Pinpoint the cell where the given text exists, returning its [X, Y] midpoint coordinate. 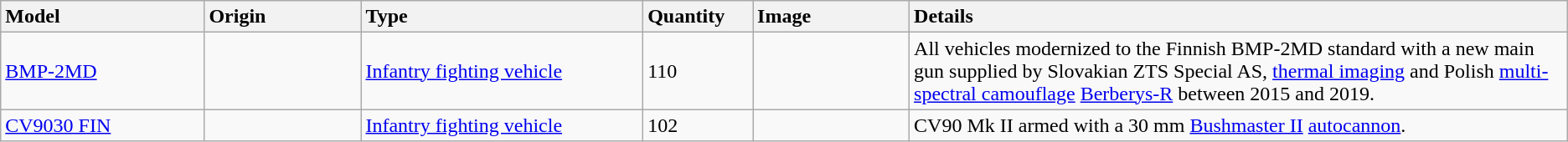
BMP-2MD [102, 71]
CV90 Mk II armed with a 30 mm Bushmaster II autocannon. [1239, 125]
Type [503, 17]
102 [699, 125]
110 [699, 71]
CV9030 FIN [102, 125]
Image [831, 17]
Model [102, 17]
Quantity [699, 17]
Origin [283, 17]
Details [1239, 17]
